Extract the (X, Y) coordinate from the center of the cell holding the provided text.  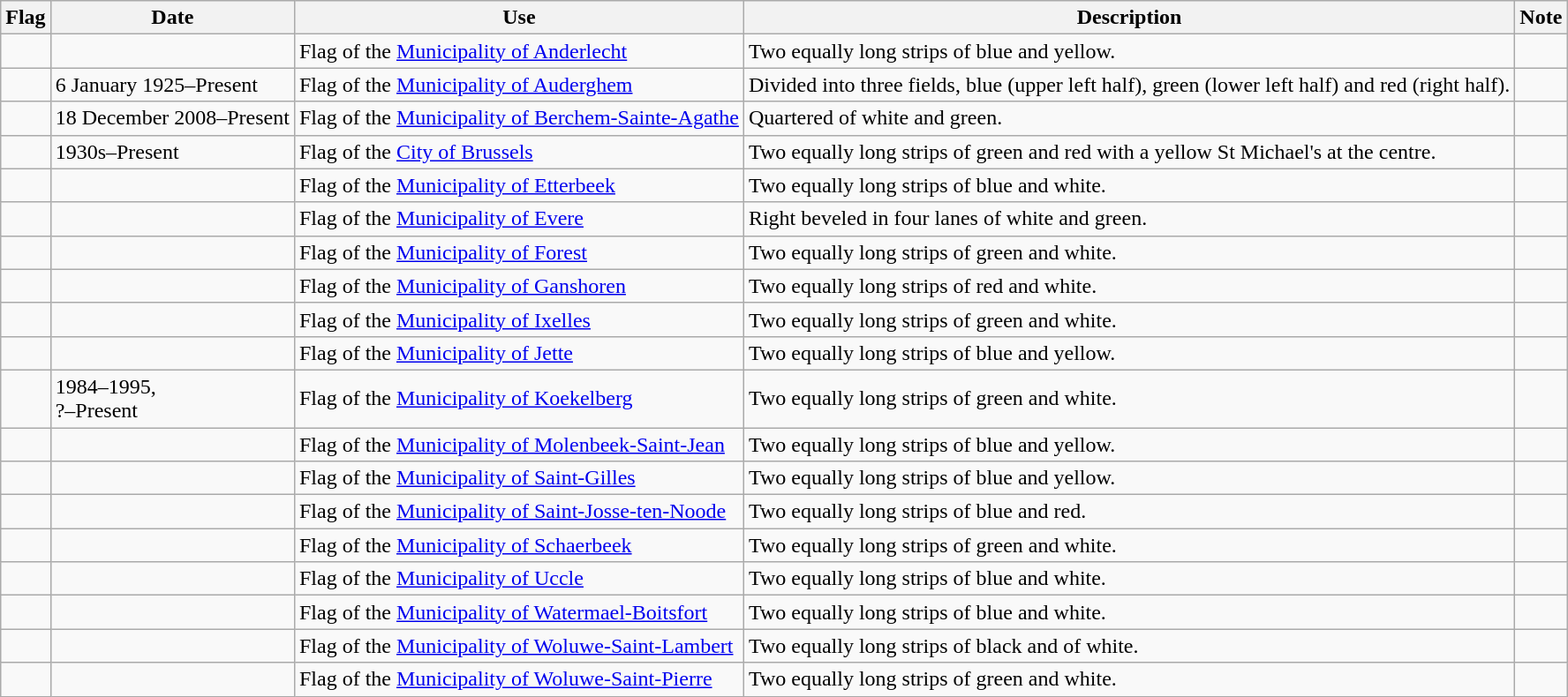
Use (519, 18)
Flag of the Municipality of Ixelles (519, 319)
1930s–Present (172, 152)
Flag of the Municipality of Forest (519, 252)
6 January 1925–Present (172, 85)
Right beveled in four lanes of white and green. (1128, 219)
Flag of the Municipality of Etterbeek (519, 185)
Description (1128, 18)
Flag of the Municipality of Saint-Gilles (519, 478)
Flag (26, 18)
Two equally long strips of blue and red. (1128, 512)
Flag of the Municipality of Woluwe-Saint-Pierre (519, 679)
Flag of the Municipality of Uccle (519, 579)
Flag of the Municipality of Auderghem (519, 85)
18 December 2008–Present (172, 118)
Flag of the City of Brussels (519, 152)
Note (1542, 18)
Flag of the Municipality of Woluwe-Saint-Lambert (519, 646)
Flag of the Municipality of Schaerbeek (519, 545)
Flag of the Municipality of Ganshoren (519, 286)
Flag of the Municipality of Anderlecht (519, 51)
Flag of the Municipality of Watermael-Boitsfort (519, 612)
Flag of the Municipality of Berchem-Sainte-Agathe (519, 118)
Flag of the Municipality of Evere (519, 219)
1984–1995,?–Present (172, 399)
Two equally long strips of red and white. (1128, 286)
Quartered of white and green. (1128, 118)
Two equally long strips of black and of white. (1128, 646)
Flag of the Municipality of Jette (519, 353)
Flag of the Municipality of Koekelberg (519, 399)
Divided into three fields, blue (upper left half), green (lower left half) and red (right half). (1128, 85)
Two equally long strips of green and red with a yellow St Michael's at the centre. (1128, 152)
Date (172, 18)
Flag of the Municipality of Molenbeek-Saint-Jean (519, 444)
Flag of the Municipality of Saint-Josse-ten-Noode (519, 512)
